For the text-containing cell, return its midpoint in [X, Y] coordinate format. 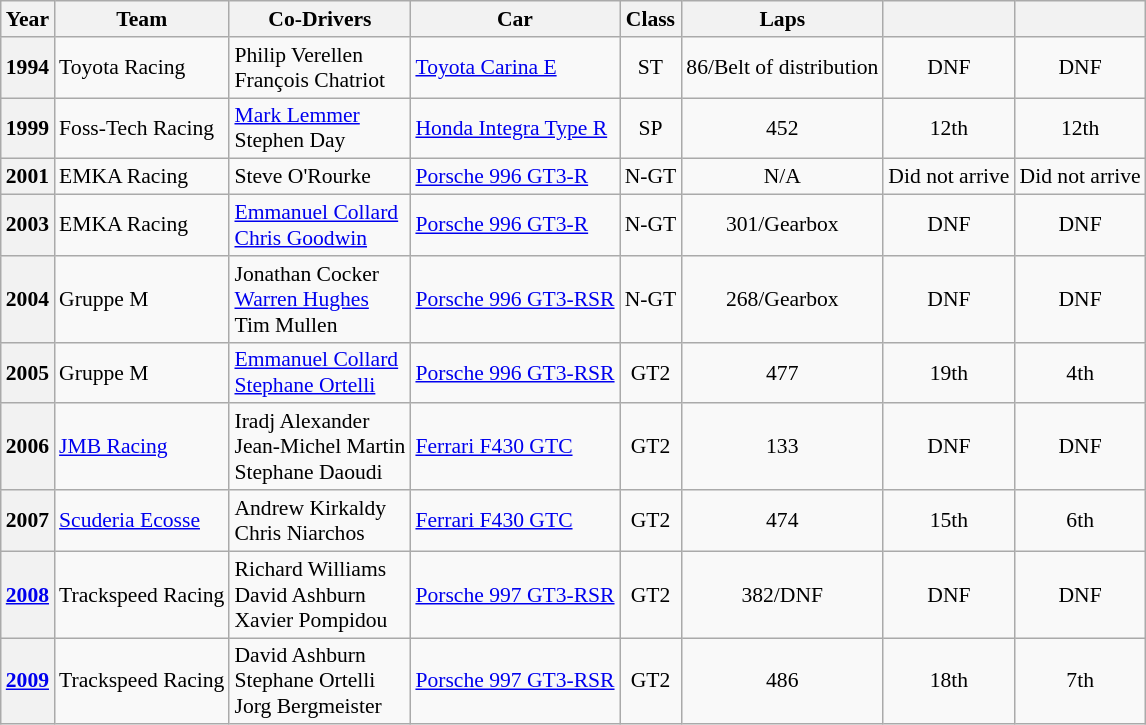
2004 [28, 300]
SP [651, 128]
Steve O'Rourke [320, 177]
2005 [28, 372]
ST [651, 68]
Mark Lemmer Stephen Day [320, 128]
Iradj Alexander Jean-Michel Martin Stephane Daoudi [320, 448]
382/DNF [782, 594]
4th [1080, 372]
JMB Racing [142, 448]
Honda Integra Type R [514, 128]
David Ashburn Stephane Ortelli Jorg Bergmeister [320, 682]
6th [1080, 520]
Laps [782, 19]
1999 [28, 128]
Year [28, 19]
474 [782, 520]
Foss-Tech Racing [142, 128]
Scuderia Ecosse [142, 520]
2009 [28, 682]
2007 [28, 520]
2003 [28, 226]
Philip Verellen François Chatriot [320, 68]
Team [142, 19]
18th [948, 682]
Andrew Kirkaldy Chris Niarchos [320, 520]
Toyota Racing [142, 68]
Class [651, 19]
2001 [28, 177]
Richard Williams David Ashburn Xavier Pompidou [320, 594]
7th [1080, 682]
2006 [28, 448]
15th [948, 520]
486 [782, 682]
86/Belt of distribution [782, 68]
N/A [782, 177]
1994 [28, 68]
268/Gearbox [782, 300]
Toyota Carina E [514, 68]
477 [782, 372]
2008 [28, 594]
133 [782, 448]
19th [948, 372]
Car [514, 19]
Emmanuel Collard Chris Goodwin [320, 226]
Emmanuel Collard Stephane Ortelli [320, 372]
452 [782, 128]
Jonathan Cocker Warren Hughes Tim Mullen [320, 300]
Co-Drivers [320, 19]
301/Gearbox [782, 226]
